Provide the [x, y] coordinate of the cell's center where the given text is located.  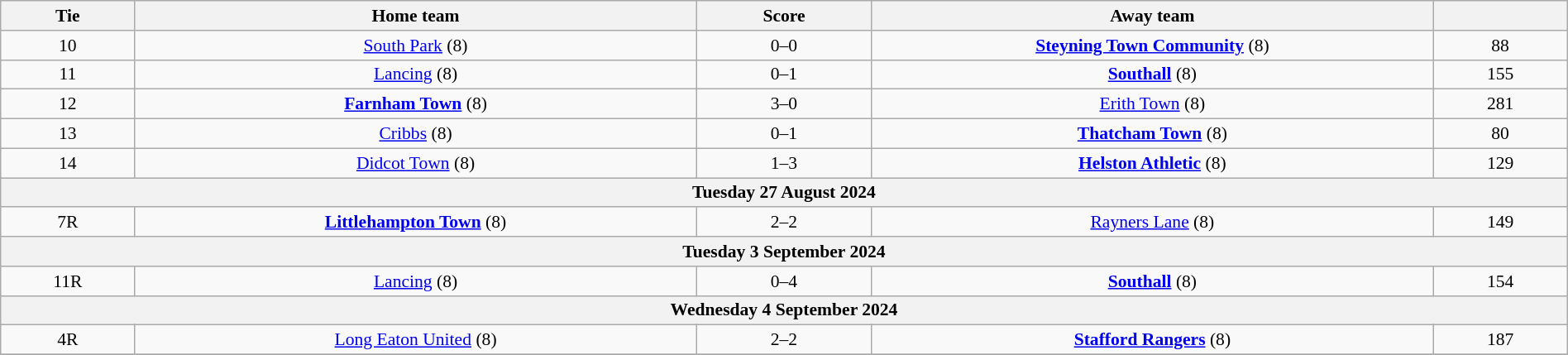
Steyning Town Community (8) [1153, 46]
11 [68, 74]
0–0 [784, 46]
0–4 [784, 281]
80 [1500, 134]
12 [68, 104]
3–0 [784, 104]
Home team [415, 16]
4R [68, 340]
Didcot Town (8) [415, 163]
Long Eaton United (8) [415, 340]
Cribbs (8) [415, 134]
155 [1500, 74]
Wednesday 4 September 2024 [784, 310]
11R [68, 281]
Tie [68, 16]
Stafford Rangers (8) [1153, 340]
14 [68, 163]
Erith Town (8) [1153, 104]
Littlehampton Town (8) [415, 223]
1–3 [784, 163]
Score [784, 16]
88 [1500, 46]
Tuesday 27 August 2024 [784, 193]
Tuesday 3 September 2024 [784, 252]
149 [1500, 223]
South Park (8) [415, 46]
10 [68, 46]
13 [68, 134]
Helston Athletic (8) [1153, 163]
154 [1500, 281]
281 [1500, 104]
Rayners Lane (8) [1153, 223]
187 [1500, 340]
7R [68, 223]
129 [1500, 163]
Away team [1153, 16]
Thatcham Town (8) [1153, 134]
Farnham Town (8) [415, 104]
